Return the (x, y) coordinate for the center point of the cell that contains the specified text.  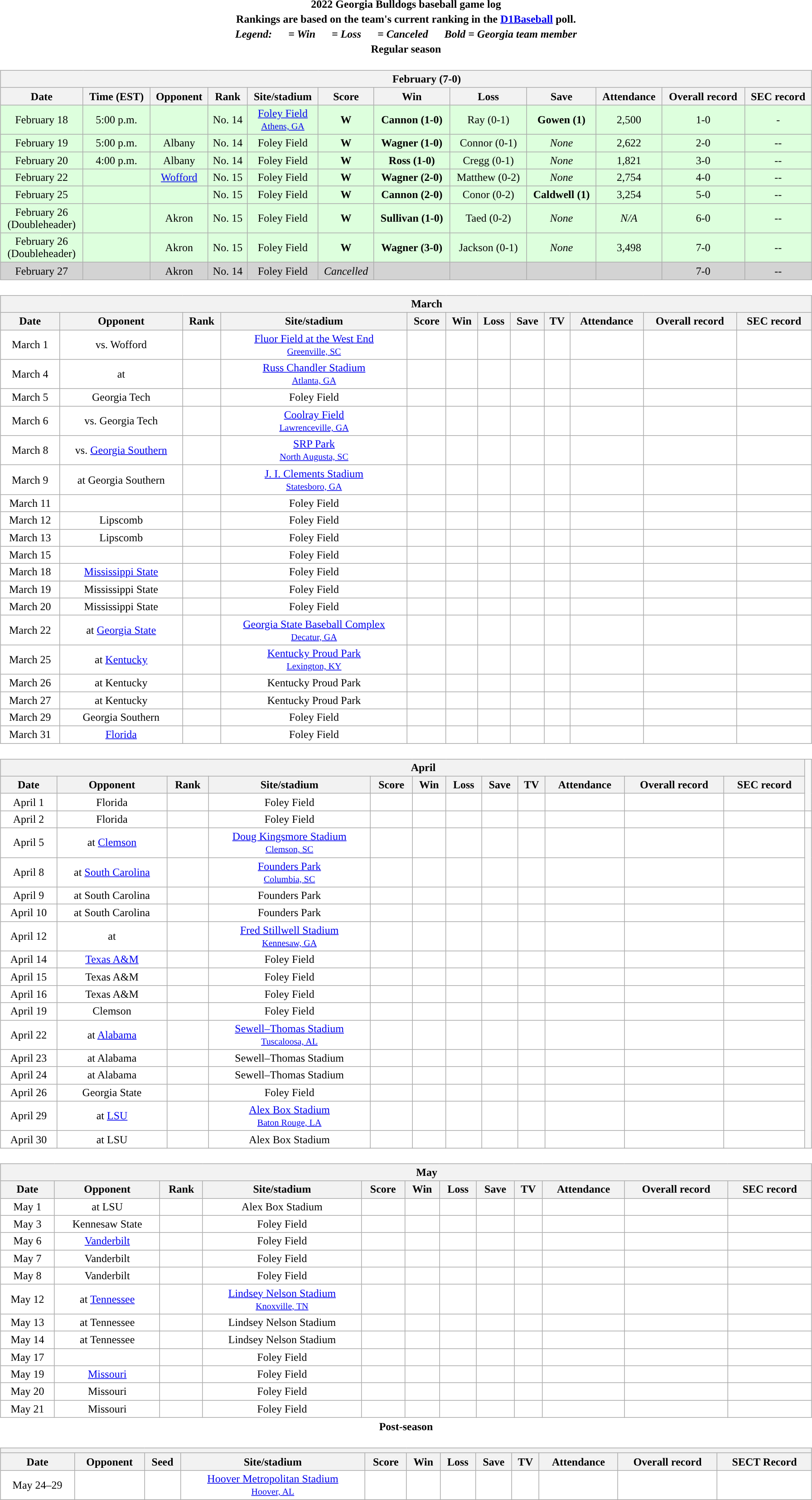
April 15 (29, 977)
Foley FieldAthens, GA (283, 120)
February 27 (42, 271)
April 26 (29, 1092)
2,500 (629, 120)
SRP ParkNorth Augusta, SC (314, 451)
March 22 (30, 630)
May 17 (28, 1357)
3,254 (629, 195)
Wagner (3-0) (412, 248)
March 12 (30, 520)
Doug Kingsmore StadiumClemson, SC (290, 842)
May 12 (28, 1299)
May (406, 1172)
1,821 (629, 160)
3,498 (629, 248)
at Clemson (111, 842)
March 4 (30, 374)
vs. Georgia Tech (121, 421)
Ross (1-0) (412, 160)
Fred Stillwell StadiumKennesaw, GA (290, 937)
Clemson (111, 1011)
Gowen (1) (562, 120)
April 1 (29, 802)
1-0 (703, 120)
May 21 (28, 1409)
April 8 (29, 872)
Ray (0-1) (488, 120)
March 8 (30, 451)
Caldwell (1) (562, 195)
Hoover Metropolitan StadiumHoover, AL (273, 1485)
March 20 (30, 607)
April 2 (29, 819)
Cancelled (346, 271)
at Georgia Southern (121, 480)
Jackson (0-1) (488, 248)
February (7-0) (406, 79)
Cregg (0-1) (488, 160)
- (778, 120)
Russ Chandler StadiumAtlanta, GA (314, 374)
March 5 (30, 398)
Time (EST) (116, 96)
April 14 (29, 960)
April 9 (29, 896)
April 30 (29, 1139)
J. I. Clements StadiumStatesboro, GA (314, 480)
Founders ParkColumbia, SC (290, 872)
March 27 (30, 700)
Wagner (1-0) (412, 143)
Georgia Tech (121, 398)
Matthew (0-2) (488, 178)
March 25 (30, 659)
Wagner (2-0) (412, 178)
May 20 (28, 1392)
6-0 (703, 218)
4-0 (703, 178)
March (406, 304)
Taed (0-2) (488, 218)
Alex Box StadiumBaton Rouge, LA (290, 1116)
March 15 (30, 555)
Kennesaw State (107, 1224)
February 19 (42, 143)
Wofford (179, 178)
N/A (629, 218)
Connor (0-1) (488, 143)
February 20 (42, 160)
Georgia Southern (121, 718)
Sullivan (1-0) (412, 218)
April 24 (29, 1075)
May 24–29 (38, 1485)
February 22 (42, 178)
March 6 (30, 421)
May 19 (28, 1374)
SECT Record (765, 1461)
vs. Wofford (121, 345)
Coolray FieldLawrenceville, GA (314, 421)
May 8 (28, 1276)
March 18 (30, 572)
vs. Georgia Southern (121, 451)
April 19 (29, 1011)
February 25 (42, 195)
5-0 (703, 195)
March 13 (30, 538)
2-0 (703, 143)
May 14 (28, 1340)
4:00 p.m. (116, 160)
March 26 (30, 683)
April 16 (29, 994)
Lindsey Nelson StadiumKnoxville, TN (282, 1299)
Conor (0-2) (488, 195)
March 31 (30, 735)
April 5 (29, 842)
April 10 (29, 913)
May 6 (28, 1241)
April (403, 767)
May 13 (28, 1322)
April 29 (29, 1116)
Fluor Field at the West EndGreenville, SC (314, 345)
3-0 (703, 160)
Cannon (1-0) (412, 120)
April 22 (29, 1034)
April 23 (29, 1058)
Georgia State (111, 1092)
March 11 (30, 503)
Sewell–Thomas StadiumTuscaloosa, AL (290, 1034)
May 7 (28, 1258)
May 3 (28, 1224)
Seed (163, 1461)
2,754 (629, 178)
2,622 (629, 143)
Cannon (2-0) (412, 195)
Georgia State Baseball ComplexDecatur, GA (314, 630)
March 19 (30, 589)
February 18 (42, 120)
April 12 (29, 937)
March 9 (30, 480)
March 1 (30, 345)
March 29 (30, 718)
at Georgia State (121, 630)
May 1 (28, 1207)
Kentucky Proud ParkLexington, KY (314, 659)
